Detect which cell encompasses the target text, then output its (x, y) center coordinate. 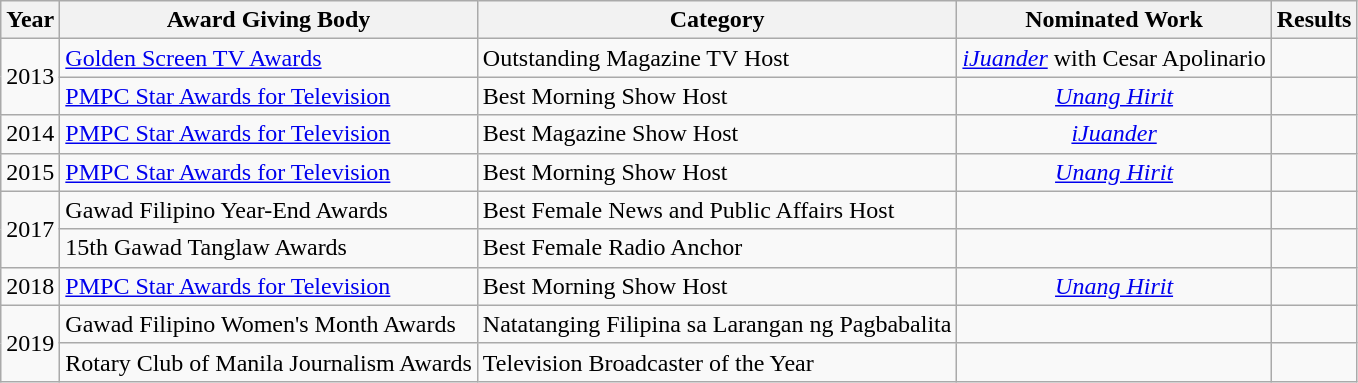
Category (717, 20)
iJuander (1114, 134)
Natatanging Filipina sa Larangan ng Pagbabalita (717, 324)
Award Giving Body (268, 20)
Gawad Filipino Women's Month Awards (268, 324)
Best Female Radio Anchor (717, 248)
Best Magazine Show Host (717, 134)
2015 (30, 172)
Television Broadcaster of the Year (717, 362)
iJuander with Cesar Apolinario (1114, 58)
2018 (30, 286)
Best Female News and Public Affairs Host (717, 210)
Rotary Club of Manila Journalism Awards (268, 362)
Nominated Work (1114, 20)
Gawad Filipino Year-End Awards (268, 210)
2017 (30, 229)
Year (30, 20)
Results (1314, 20)
Golden Screen TV Awards (268, 58)
15th Gawad Tanglaw Awards (268, 248)
Outstanding Magazine TV Host (717, 58)
2013 (30, 77)
2014 (30, 134)
2019 (30, 343)
